From the cell containing the given text, extract its center point as (X, Y) coordinate. 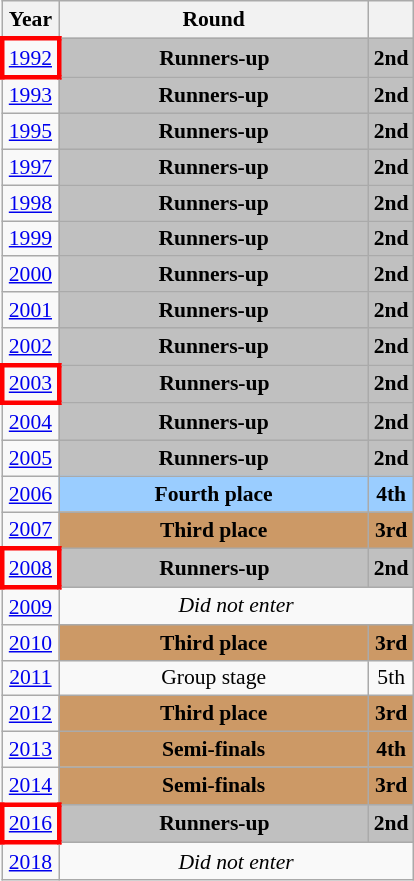
2014 (30, 786)
2000 (30, 275)
1997 (30, 168)
1993 (30, 96)
5th (392, 678)
2002 (30, 346)
2018 (30, 862)
1995 (30, 132)
2007 (30, 530)
Year (30, 20)
2009 (30, 606)
2012 (30, 714)
1998 (30, 203)
2013 (30, 750)
2008 (30, 568)
2004 (30, 422)
2010 (30, 643)
2005 (30, 459)
Round (214, 20)
Group stage (214, 678)
2001 (30, 310)
2016 (30, 824)
2003 (30, 384)
2011 (30, 678)
2006 (30, 494)
Fourth place (214, 494)
1992 (30, 58)
1999 (30, 239)
